Return (x, y) of the center of cell containing provided text 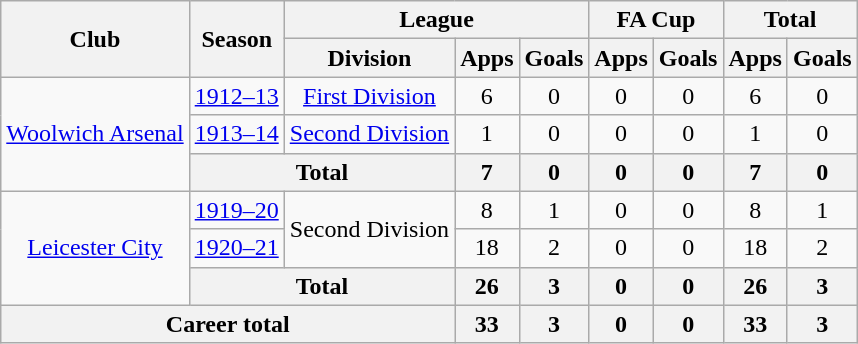
1913–14 (236, 134)
Career total (228, 324)
1920–21 (236, 248)
Woolwich Arsenal (95, 134)
League (436, 20)
Club (95, 39)
1912–13 (236, 96)
Season (236, 39)
Leicester City (95, 248)
FA Cup (656, 20)
1919–20 (236, 210)
Division (369, 58)
First Division (369, 96)
